Return [x, y] of the center of cell containing provided text 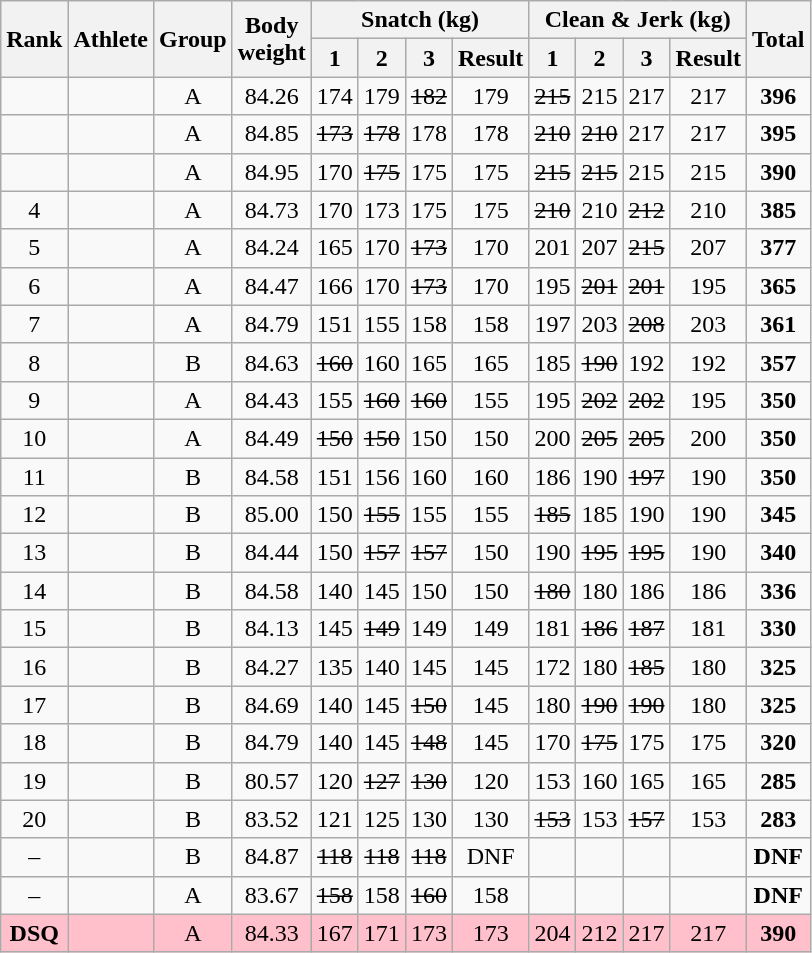
12 [34, 515]
84.69 [272, 705]
330 [778, 629]
336 [778, 591]
385 [778, 210]
18 [34, 743]
125 [382, 819]
396 [778, 96]
84.44 [272, 553]
10 [34, 438]
166 [334, 286]
DSQ [34, 933]
84.43 [272, 400]
84.47 [272, 286]
285 [778, 781]
84.33 [272, 933]
357 [778, 362]
365 [778, 286]
Athlete [111, 39]
4 [34, 210]
84.13 [272, 629]
167 [334, 933]
Snatch (kg) [420, 20]
127 [382, 781]
84.95 [272, 172]
320 [778, 743]
395 [778, 134]
6 [34, 286]
20 [34, 819]
15 [34, 629]
187 [646, 629]
11 [34, 477]
Rank [34, 39]
156 [382, 477]
Total [778, 39]
84.24 [272, 248]
172 [552, 667]
13 [34, 553]
84.49 [272, 438]
361 [778, 324]
84.26 [272, 96]
135 [334, 667]
84.63 [272, 362]
Group [194, 39]
84.85 [272, 134]
377 [778, 248]
345 [778, 515]
5 [34, 248]
19 [34, 781]
80.57 [272, 781]
121 [334, 819]
Clean & Jerk (kg) [638, 20]
283 [778, 819]
16 [34, 667]
84.27 [272, 667]
204 [552, 933]
174 [334, 96]
83.67 [272, 895]
85.00 [272, 515]
84.87 [272, 857]
83.52 [272, 819]
84.73 [272, 210]
Bodyweight [272, 39]
7 [34, 324]
17 [34, 705]
8 [34, 362]
9 [34, 400]
208 [646, 324]
171 [382, 933]
14 [34, 591]
340 [778, 553]
148 [428, 743]
182 [428, 96]
